Search for the cell housing the specified text and yield its [X, Y] center coordinate. 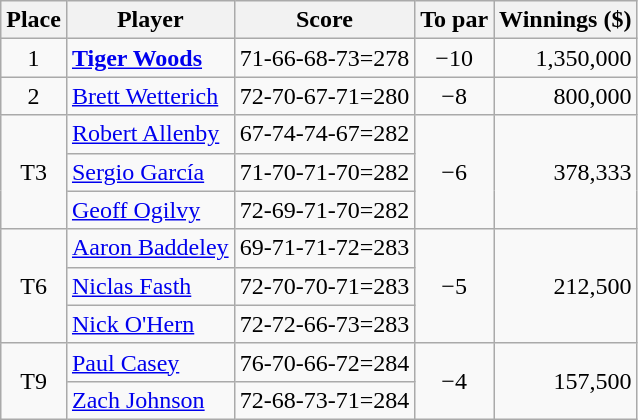
T9 [34, 381]
−8 [454, 96]
1,350,000 [566, 58]
T6 [34, 286]
Score [324, 20]
−4 [454, 381]
Winnings ($) [566, 20]
76-70-66-72=284 [324, 362]
67-74-74-67=282 [324, 134]
72-70-67-71=280 [324, 96]
Brett Wetterich [150, 96]
72-72-66-73=283 [324, 324]
Place [34, 20]
800,000 [566, 96]
72-69-71-70=282 [324, 210]
72-68-73-71=284 [324, 400]
−6 [454, 172]
Tiger Woods [150, 58]
Zach Johnson [150, 400]
69-71-71-72=283 [324, 248]
Nick O'Hern [150, 324]
1 [34, 58]
−5 [454, 286]
−10 [454, 58]
71-70-71-70=282 [324, 172]
Paul Casey [150, 362]
72-70-70-71=283 [324, 286]
Sergio García [150, 172]
378,333 [566, 172]
Robert Allenby [150, 134]
Player [150, 20]
Aaron Baddeley [150, 248]
T3 [34, 172]
Geoff Ogilvy [150, 210]
Niclas Fasth [150, 286]
212,500 [566, 286]
157,500 [566, 381]
To par [454, 20]
71-66-68-73=278 [324, 58]
2 [34, 96]
